Extract the (X, Y) coordinate from the center of the cell holding the provided text.  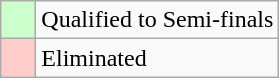
Qualified to Semi-finals (158, 20)
Eliminated (158, 58)
